For the text-containing cell, return its midpoint in [X, Y] coordinate format. 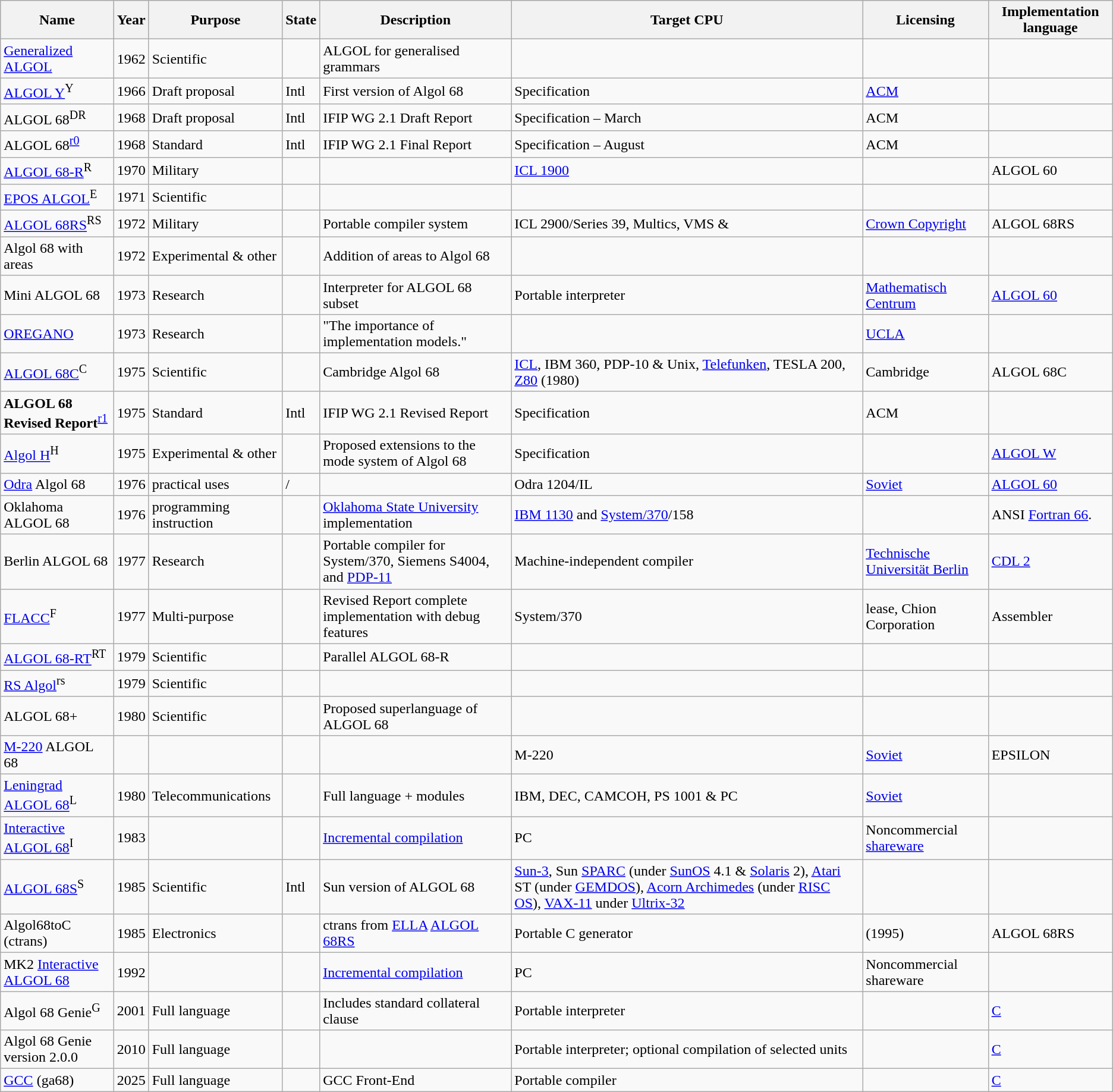
2010 [131, 1049]
Telecommunications [215, 796]
Specification – August [687, 144]
Specification – March [687, 118]
Generalized ALGOL [57, 58]
1970 [131, 171]
ALGOL 68+ [57, 716]
ALGOL 68RSRS [57, 224]
ANSI Fortran 66. [1050, 515]
Purpose [215, 20]
M-220 [687, 754]
Crown Copyright [925, 224]
Cambridge Algol 68 [416, 372]
Algol 68 GenieG [57, 1011]
Oklahoma State University implementation [416, 515]
IFIP WG 2.1 Final Report [416, 144]
OREGANO [57, 333]
Interpreter for ALGOL 68 subset [416, 295]
programming instruction [215, 515]
Target CPU [687, 20]
1966 [131, 92]
Assembler [1050, 616]
EPOS ALGOLE [57, 197]
1992 [131, 972]
Algol 68 with areas [57, 256]
Algol HH [57, 453]
CDL 2 [1050, 561]
ALGOL 68-RTRT [57, 657]
Proposed extensions to the mode system of Algol 68 [416, 453]
GCC Front-End [416, 1080]
2001 [131, 1011]
Berlin ALGOL 68 [57, 561]
Portable compiler for System/370, Siemens S4004, and PDP-11 [416, 561]
Sun version of ALGOL 68 [416, 887]
EPSILON [1050, 754]
practical uses [215, 484]
"The importance of implementation models." [416, 333]
Full language + modules [416, 796]
Oklahoma ALGOL 68 [57, 515]
IFIP WG 2.1 Revised Report [416, 413]
Parallel ALGOL 68-R [416, 657]
2025 [131, 1080]
ICL 2900/Series 39, Multics, VMS & [687, 224]
Electronics [215, 934]
/ [301, 484]
Addition of areas to Algol 68 [416, 256]
Odra Algol 68 [57, 484]
1983 [131, 838]
ALGOL 68-RR [57, 171]
ctrans from ELLA ALGOL 68RS [416, 934]
Odra 1204/IL [687, 484]
GCC (ga68) [57, 1080]
ALGOL 68CC [57, 372]
Multi-purpose [215, 616]
IBM, DEC, CAMCOH, PS 1001 & PC [687, 796]
First version of Algol 68 [416, 92]
ALGOL for generalised grammars [416, 58]
Mini ALGOL 68 [57, 295]
Portable compiler [687, 1080]
Portable compiler system [416, 224]
Name [57, 20]
RS Algolrs [57, 684]
Sun-3, Sun SPARC (under SunOS 4.1 & Solaris 2), Atari ST (under GEMDOS), Acorn Archimedes (under RISC OS), VAX-11 under Ultrix-32 [687, 887]
Year [131, 20]
State [301, 20]
Proposed superlanguage of ALGOL 68 [416, 716]
ALGOL 68SS [57, 887]
Mathematisch Centrum [925, 295]
(1995) [925, 934]
Leningrad ALGOL 68L [57, 796]
Technische Universität Berlin [925, 561]
Licensing [925, 20]
ALGOL 68r0 [57, 144]
UCLA [925, 333]
Interactive ALGOL 68I [57, 838]
1971 [131, 197]
MK2 Interactive ALGOL 68 [57, 972]
ALGOL 68 Revised Reportr1 [57, 413]
ALGOL 68C [1050, 372]
ALGOL 68DR [57, 118]
Includes standard collateral clause [416, 1011]
IFIP WG 2.1 Draft Report [416, 118]
System/370 [687, 616]
ALGOL W [1050, 453]
lease, Chion Corporation [925, 616]
ICL, IBM 360, PDP-10 & Unix, Telefunken, TESLA 200, Z80 (1980) [687, 372]
Implementation language [1050, 20]
FLACCF [57, 616]
Machine-independent compiler [687, 561]
Algol68toC (ctrans) [57, 934]
Algol 68 Genie version 2.0.0 [57, 1049]
ALGOL YY [57, 92]
Description [416, 20]
Cambridge [925, 372]
ICL 1900 [687, 171]
IBM 1130 and System/370/158 [687, 515]
1962 [131, 58]
M-220 ALGOL 68 [57, 754]
Portable C generator [687, 934]
Revised Report complete implementation with debug features [416, 616]
Portable interpreter; optional compilation of selected units [687, 1049]
